For the text-containing cell, return its midpoint in [X, Y] coordinate format. 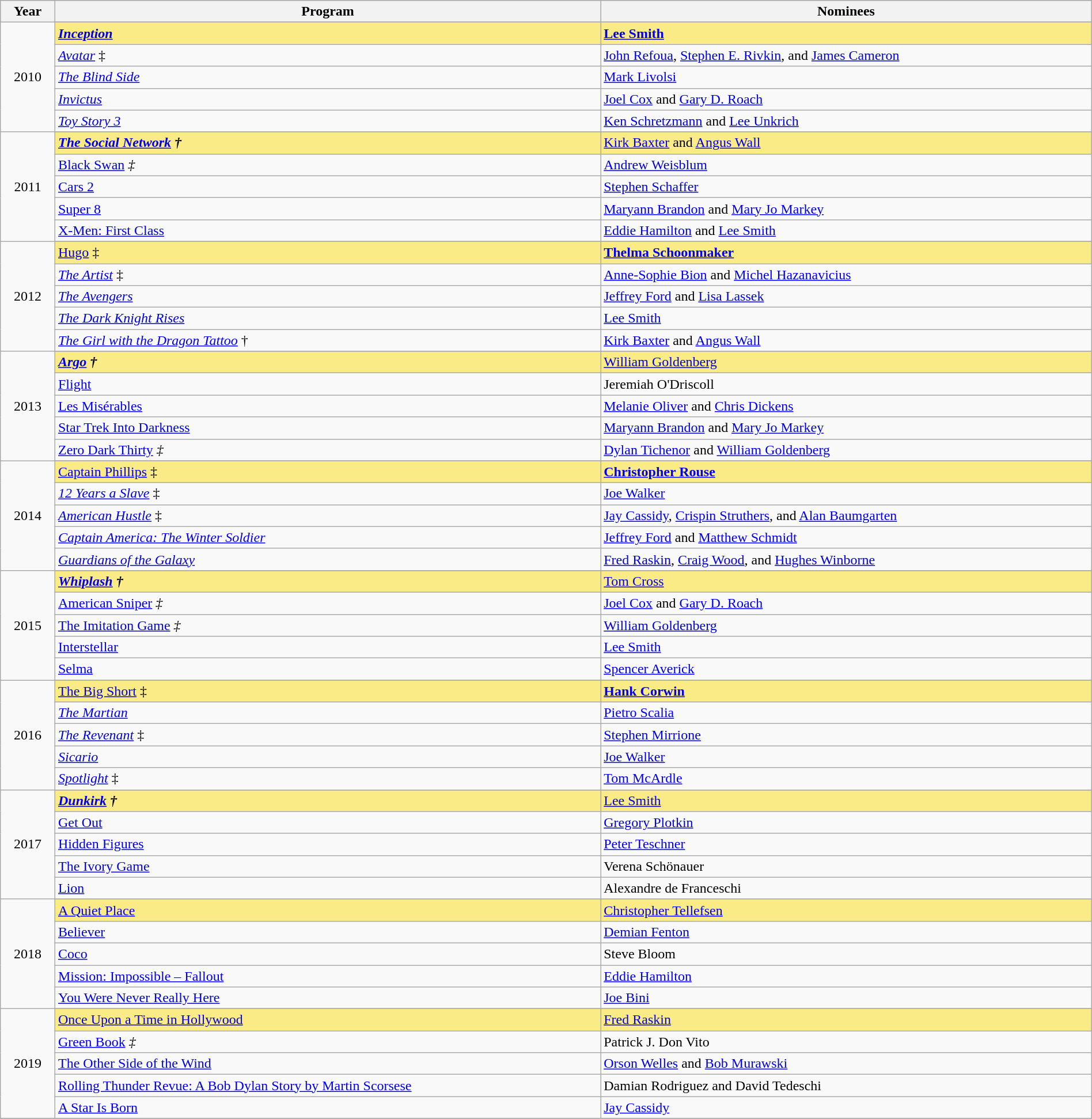
Eddie Hamilton and Lee Smith [847, 230]
Super 8 [327, 208]
Invictus [327, 99]
Guardians of the Galaxy [327, 559]
Patrick J. Don Vito [847, 1042]
Green Book ‡ [327, 1042]
X-Men: First Class [327, 230]
The Martian [327, 713]
Melanie Oliver and Chris Dickens [847, 406]
2011 [28, 187]
Stephen Schaffer [847, 187]
Selma [327, 669]
Cars 2 [327, 187]
Gregory Plotkin [847, 822]
Flight [327, 384]
2012 [28, 296]
Jay Cassidy [847, 1107]
Verena Schönauer [847, 866]
A Quiet Place [327, 910]
Stephen Mirrione [847, 735]
Alexandre de Franceschi [847, 888]
Orson Welles and Bob Murawski [847, 1064]
Nominees [847, 12]
Peter Teschner [847, 844]
2013 [28, 406]
2010 [28, 77]
Coco [327, 954]
Once Upon a Time in Hollywood [327, 1020]
American Sniper ‡ [327, 603]
Mission: Impossible – Fallout [327, 976]
Christopher Tellefsen [847, 910]
Jay Cassidy, Crispin Struthers, and Alan Baumgarten [847, 515]
Tom Cross [847, 581]
A Star Is Born [327, 1107]
You Were Never Really Here [327, 998]
The Imitation Game ‡ [327, 625]
Jeffrey Ford and Lisa Lassek [847, 297]
Star Trek Into Darkness [327, 428]
Year [28, 12]
Fred Raskin [847, 1020]
Captain Phillips ‡ [327, 472]
Demian Fenton [847, 932]
Spotlight ‡ [327, 779]
Lion [327, 888]
2014 [28, 515]
The Artist ‡ [327, 275]
The Social Network † [327, 143]
Argo † [327, 362]
The Avengers [327, 297]
Program [327, 12]
Mark Livolsi [847, 77]
Get Out [327, 822]
Pietro Scalia [847, 713]
Anne-Sophie Bion and Michel Hazanavicius [847, 275]
2019 [28, 1064]
The Revenant ‡ [327, 735]
2016 [28, 735]
Inception [327, 33]
Steve Bloom [847, 954]
Sicario [327, 757]
Believer [327, 932]
American Hustle ‡ [327, 515]
The Girl with the Dragon Tattoo † [327, 340]
The Blind Side [327, 77]
Ken Schretzmann and Lee Unkrich [847, 121]
The Dark Knight Rises [327, 318]
2015 [28, 625]
Black Swan ‡ [327, 165]
John Refoua, Stephen E. Rivkin, and James Cameron [847, 55]
Jeffrey Ford and Matthew Schmidt [847, 537]
12 Years a Slave ‡ [327, 494]
Dunkirk † [327, 801]
Les Misérables [327, 406]
Joe Bini [847, 998]
Avatar ‡ [327, 55]
Christopher Rouse [847, 472]
Jeremiah O'Driscoll [847, 384]
Andrew Weisblum [847, 165]
The Other Side of the Wind [327, 1064]
Interstellar [327, 647]
Tom McArdle [847, 779]
The Ivory Game [327, 866]
Captain America: The Winter Soldier [327, 537]
Toy Story 3 [327, 121]
Hidden Figures [327, 844]
Spencer Averick [847, 669]
Hank Corwin [847, 691]
Damian Rodriguez and David Tedeschi [847, 1086]
Whiplash † [327, 581]
Zero Dark Thirty ‡ [327, 450]
Rolling Thunder Revue: A Bob Dylan Story by Martin Scorsese [327, 1086]
Thelma Schoonmaker [847, 252]
The Big Short ‡ [327, 691]
2018 [28, 954]
Dylan Tichenor and William Goldenberg [847, 450]
Fred Raskin, Craig Wood, and Hughes Winborne [847, 559]
2017 [28, 844]
Eddie Hamilton [847, 976]
Hugo ‡ [327, 252]
